Extract the [X, Y] coordinate from the center of the cell holding the provided text.  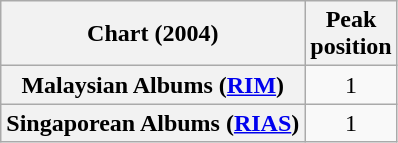
Peakposition [351, 34]
Malaysian Albums (RIM) [153, 85]
Singaporean Albums (RIAS) [153, 123]
Chart (2004) [153, 34]
